Identify which cell holds the provided text, then report its [X, Y] central coordinate. 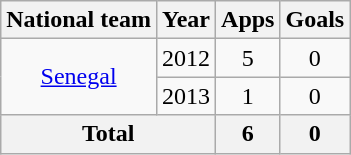
Total [108, 134]
6 [248, 134]
Goals [315, 20]
5 [248, 58]
Apps [248, 20]
2013 [186, 96]
1 [248, 96]
Senegal [79, 77]
National team [79, 20]
2012 [186, 58]
Year [186, 20]
